Determine the (x, y) coordinate at the center of the cell enclosing the given text.  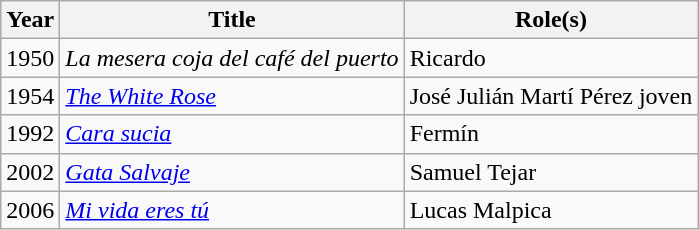
Samuel Tejar (551, 172)
1950 (30, 58)
Fermín (551, 134)
José Julián Martí Pérez joven (551, 96)
Cara sucia (232, 134)
Mi vida eres tú (232, 210)
1992 (30, 134)
Gata Salvaje (232, 172)
1954 (30, 96)
Ricardo (551, 58)
Year (30, 20)
Lucas Malpica (551, 210)
La mesera coja del café del puerto (232, 58)
2002 (30, 172)
The White Rose (232, 96)
2006 (30, 210)
Role(s) (551, 20)
Title (232, 20)
